Return [X, Y] of the center of cell containing provided text 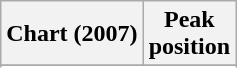
Chart (2007) [72, 34]
Peakposition [189, 34]
